Locate the cell with the specified text and output its (X, Y) center coordinate. 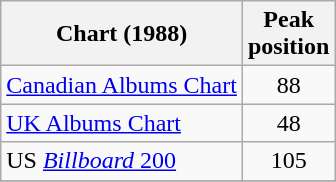
Canadian Albums Chart (122, 85)
105 (288, 161)
48 (288, 123)
88 (288, 85)
US Billboard 200 (122, 161)
Peakposition (288, 34)
UK Albums Chart (122, 123)
Chart (1988) (122, 34)
